Return [x, y] of the center of cell containing provided text 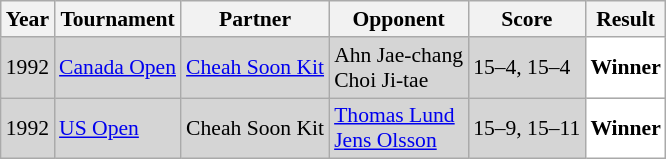
Opponent [398, 19]
Tournament [118, 19]
15–9, 15–11 [526, 128]
15–4, 15–4 [526, 68]
Canada Open [118, 68]
Result [626, 19]
Partner [255, 19]
US Open [118, 128]
Thomas Lund Jens Olsson [398, 128]
Score [526, 19]
Ahn Jae-chang Choi Ji-tae [398, 68]
Year [28, 19]
